Return the (X, Y) coordinate for the center point of the cell that contains the specified text.  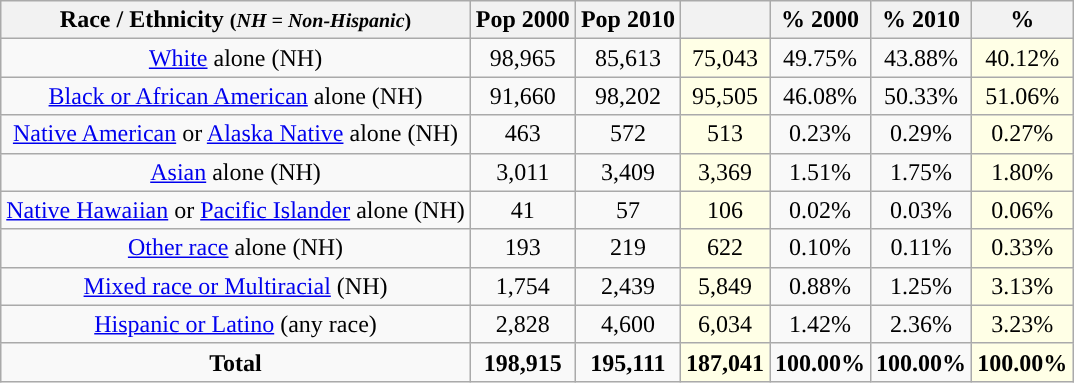
572 (628, 134)
Race / Ethnicity (NH = Non-Hispanic) (236, 20)
622 (724, 248)
3.13% (1022, 286)
195,111 (628, 362)
Native Hawaiian or Pacific Islander alone (NH) (236, 210)
46.08% (820, 96)
513 (724, 134)
2,439 (628, 286)
White alone (NH) (236, 58)
Hispanic or Latino (any race) (236, 324)
57 (628, 210)
0.02% (820, 210)
0.27% (1022, 134)
3,409 (628, 172)
95,505 (724, 96)
1,754 (522, 286)
50.33% (922, 96)
0.23% (820, 134)
Native American or Alaska Native alone (NH) (236, 134)
193 (522, 248)
Mixed race or Multiracial (NH) (236, 286)
49.75% (820, 58)
Other race alone (NH) (236, 248)
0.10% (820, 248)
Pop 2010 (628, 20)
198,915 (522, 362)
51.06% (1022, 96)
43.88% (922, 58)
Asian alone (NH) (236, 172)
3,369 (724, 172)
1.80% (1022, 172)
0.03% (922, 210)
0.29% (922, 134)
106 (724, 210)
3,011 (522, 172)
463 (522, 134)
85,613 (628, 58)
1.75% (922, 172)
219 (628, 248)
% 2000 (820, 20)
0.88% (820, 286)
1.25% (922, 286)
Pop 2000 (522, 20)
% (1022, 20)
3.23% (1022, 324)
2.36% (922, 324)
0.11% (922, 248)
1.51% (820, 172)
0.06% (1022, 210)
4,600 (628, 324)
41 (522, 210)
6,034 (724, 324)
91,660 (522, 96)
187,041 (724, 362)
98,965 (522, 58)
% 2010 (922, 20)
98,202 (628, 96)
5,849 (724, 286)
75,043 (724, 58)
0.33% (1022, 248)
Black or African American alone (NH) (236, 96)
40.12% (1022, 58)
2,828 (522, 324)
1.42% (820, 324)
Total (236, 362)
